Extract the [x, y] coordinate from the center of the cell holding the provided text.  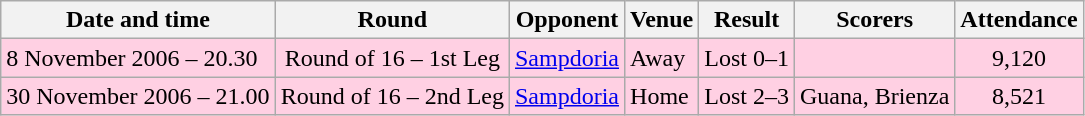
Lost 0–1 [747, 58]
Round of 16 – 2nd Leg [392, 96]
Opponent [566, 20]
Lost 2–3 [747, 96]
Round [392, 20]
8 November 2006 – 20.30 [138, 58]
Home [662, 96]
Date and time [138, 20]
Attendance [1019, 20]
30 November 2006 – 21.00 [138, 96]
Venue [662, 20]
Away [662, 58]
Scorers [874, 20]
Guana, Brienza [874, 96]
8,521 [1019, 96]
Result [747, 20]
Round of 16 – 1st Leg [392, 58]
9,120 [1019, 58]
